Output the (X, Y) coordinate of the center of the cell containing the given text.  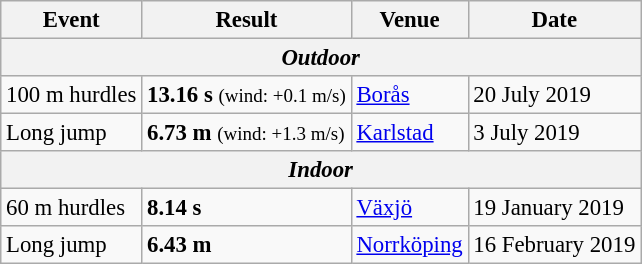
20 July 2019 (554, 95)
6.73 m (wind: +1.3 m/s) (246, 133)
Norrköping (410, 245)
Date (554, 20)
Borås (410, 95)
19 January 2019 (554, 208)
Event (72, 20)
Outdoor (321, 58)
Indoor (321, 170)
13.16 s (wind: +0.1 m/s) (246, 95)
Result (246, 20)
16 February 2019 (554, 245)
Venue (410, 20)
60 m hurdles (72, 208)
6.43 m (246, 245)
3 July 2019 (554, 133)
Växjö (410, 208)
Karlstad (410, 133)
8.14 s (246, 208)
100 m hurdles (72, 95)
